Output the (x, y) coordinate of the center of the cell containing the given text.  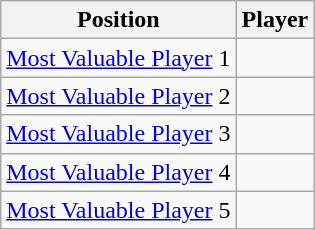
Most Valuable Player 1 (118, 58)
Most Valuable Player 2 (118, 96)
Position (118, 20)
Most Valuable Player 3 (118, 134)
Player (275, 20)
Most Valuable Player 4 (118, 172)
Most Valuable Player 5 (118, 210)
